Scan for the cell matching the given text and deliver its [X, Y] coordinate at center. 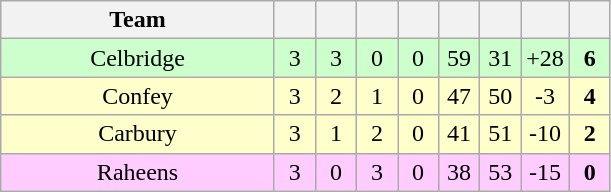
31 [500, 58]
6 [590, 58]
-10 [546, 134]
59 [460, 58]
Confey [138, 96]
Carbury [138, 134]
4 [590, 96]
Team [138, 20]
-3 [546, 96]
50 [500, 96]
53 [500, 172]
+28 [546, 58]
41 [460, 134]
-15 [546, 172]
Celbridge [138, 58]
51 [500, 134]
47 [460, 96]
Raheens [138, 172]
38 [460, 172]
